Extract the [x, y] coordinate from the center of the cell holding the provided text.  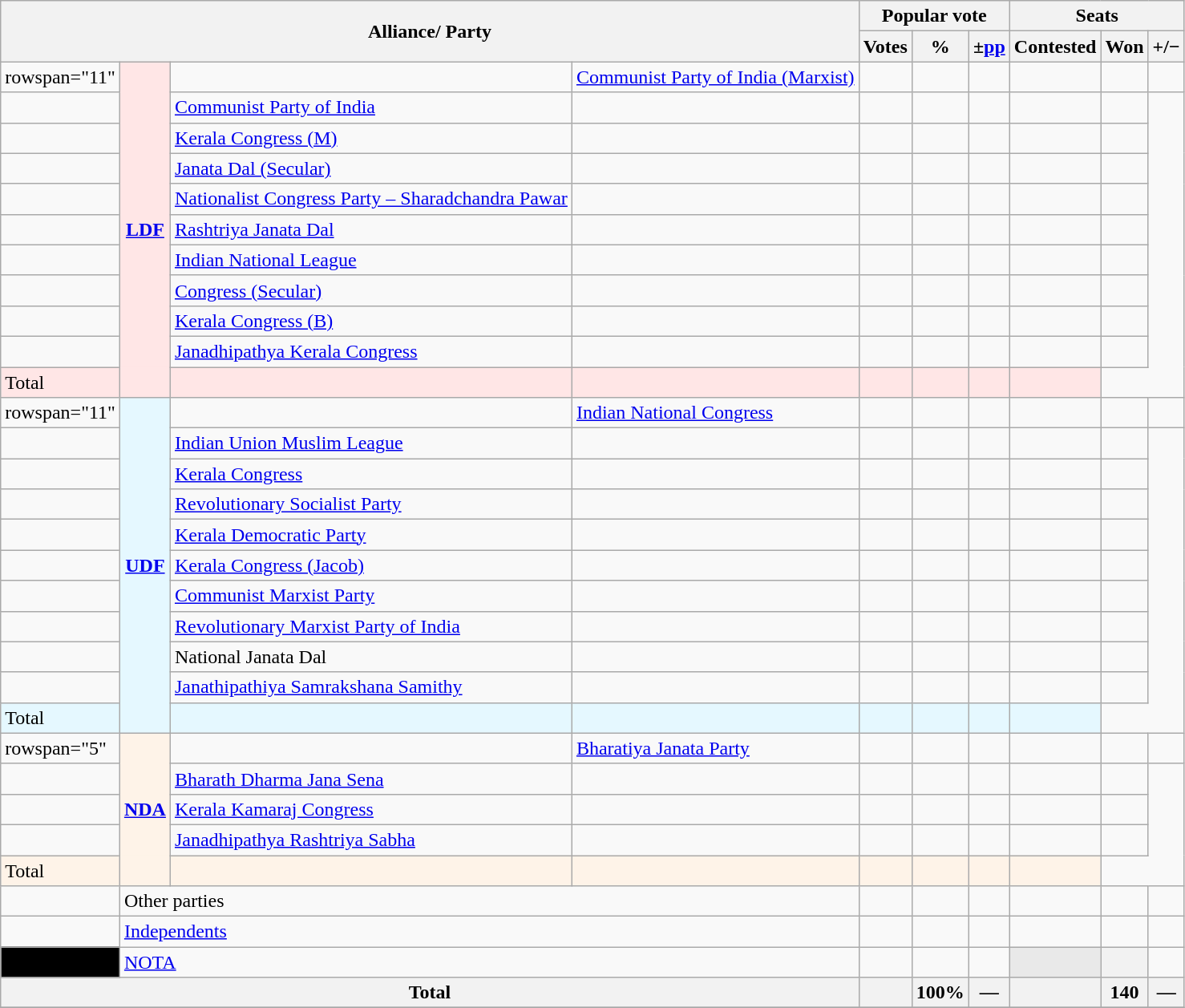
Bharath Dharma Jana Sena [370, 779]
Kerala Congress (M) [370, 138]
Independents [489, 932]
National Janata Dal [370, 657]
Revolutionary Marxist Party of India [370, 626]
Janadhipathya Rashtriya Sabha [370, 840]
Congress (Secular) [370, 290]
±pp [989, 47]
Contested [1055, 47]
140 [1124, 993]
Popular vote [934, 16]
Kerala Kamaraj Congress [370, 809]
Kerala Congress (Jacob) [370, 565]
Alliance/ Party [430, 31]
Rashtriya Janata Dal [370, 229]
Kerala Congress [370, 474]
UDF [144, 566]
Votes [885, 47]
LDF [144, 229]
Communist Party of India (Marxist) [715, 77]
Janata Dal (Secular) [370, 168]
Janadhipathya Kerala Congress [370, 351]
Bharatiya Janata Party [715, 748]
% [940, 47]
Indian Union Muslim League [370, 443]
Kerala Congress (B) [370, 321]
rowspan="5" [61, 748]
Revolutionary Socialist Party [370, 504]
Communist Marxist Party [370, 596]
Communist Party of India [370, 107]
Other parties [489, 901]
+/− [1166, 47]
NOTA [489, 962]
Kerala Democratic Party [370, 535]
Nationalist Congress Party – Sharadchandra Pawar [370, 199]
Indian National League [370, 260]
Indian National Congress [715, 413]
100% [940, 993]
Janathipathiya Samrakshana Samithy [370, 687]
Seats [1097, 16]
Won [1124, 47]
NDA [144, 809]
